Capture the cell that displays the provided text and extract its [x, y] central coordinate. 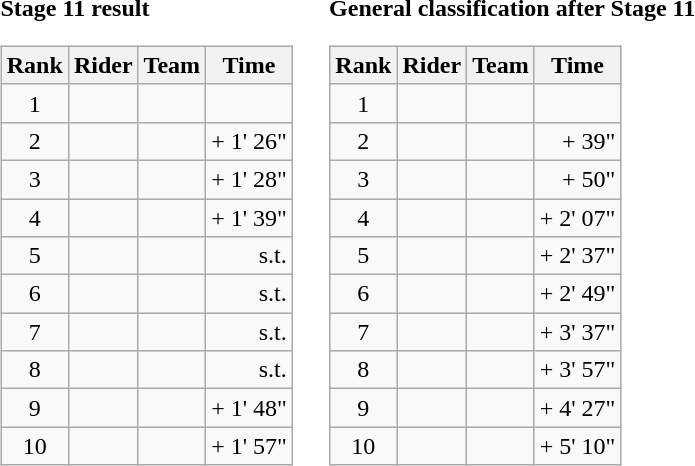
+ 1' 28" [250, 179]
+ 3' 37" [578, 332]
+ 2' 37" [578, 256]
+ 50" [578, 179]
+ 1' 48" [250, 408]
+ 1' 57" [250, 446]
+ 4' 27" [578, 408]
+ 3' 57" [578, 370]
+ 1' 39" [250, 217]
+ 2' 49" [578, 294]
+ 2' 07" [578, 217]
+ 39" [578, 141]
+ 1' 26" [250, 141]
+ 5' 10" [578, 446]
